Locate the cell with the specified text and output its [x, y] center coordinate. 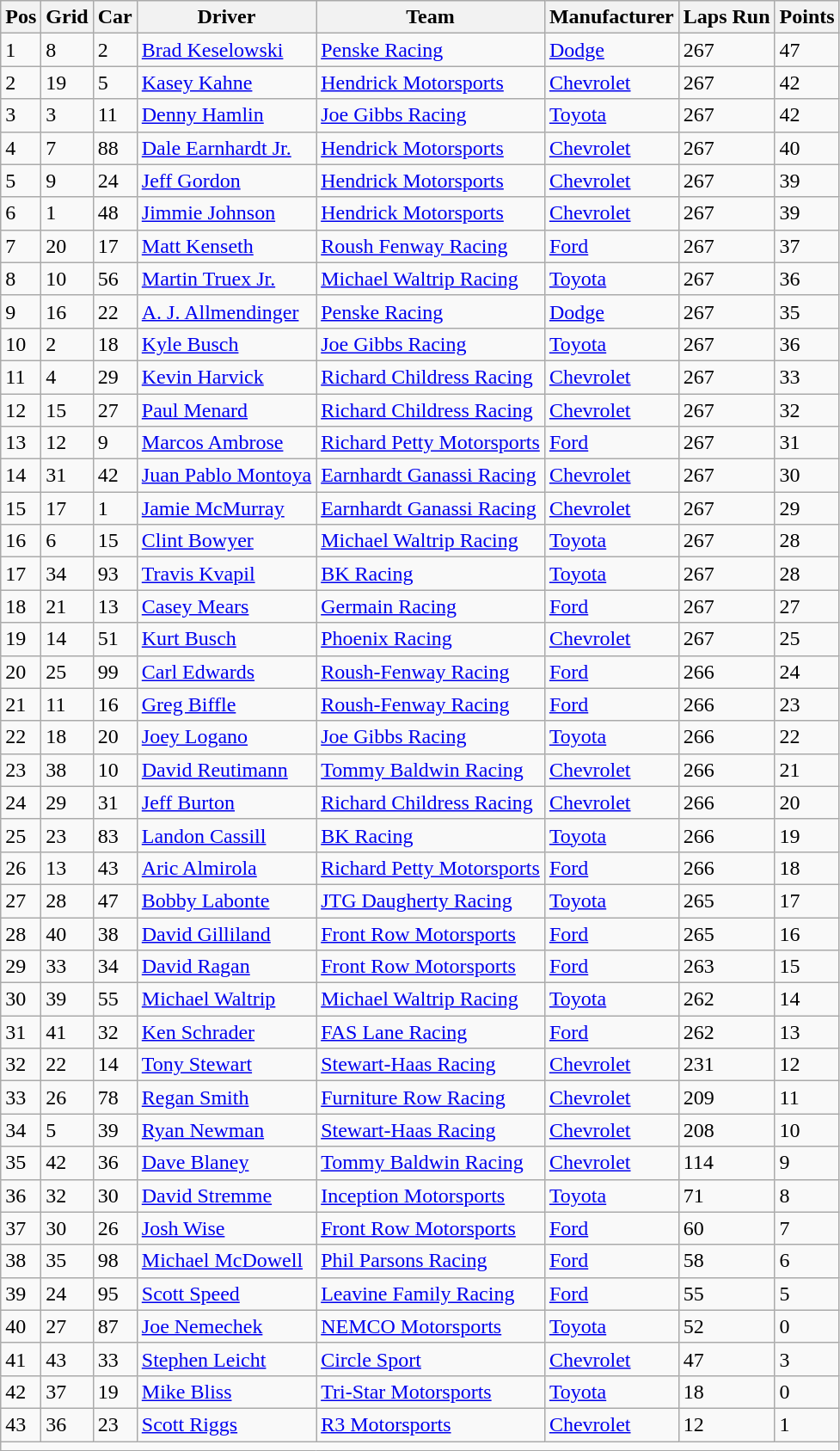
56 [115, 279]
Aric Almirola [226, 868]
263 [727, 967]
Jeff Gordon [226, 181]
Landon Cassill [226, 835]
David Ragan [226, 967]
95 [115, 1294]
Germain Racing [431, 606]
51 [115, 639]
Paul Menard [226, 410]
Pos [21, 17]
Scott Riggs [226, 1424]
Denny Hamlin [226, 115]
Mike Bliss [226, 1392]
Carl Edwards [226, 672]
Kasey Kahne [226, 83]
98 [115, 1261]
Tri-Star Motorsports [431, 1392]
Phil Parsons Racing [431, 1261]
Tony Stewart [226, 1065]
Jimmie Johnson [226, 213]
60 [727, 1228]
Jamie McMurray [226, 508]
Phoenix Racing [431, 639]
Greg Biffle [226, 704]
Scott Speed [226, 1294]
Jeff Burton [226, 802]
209 [727, 1097]
Regan Smith [226, 1097]
David Gilliland [226, 933]
Ryan Newman [226, 1130]
Manufacturer [611, 17]
71 [727, 1196]
Marcos Ambrose [226, 443]
Bobby Labonte [226, 901]
52 [727, 1326]
Michael Waltrip [226, 999]
114 [727, 1163]
Dave Blaney [226, 1163]
Car [115, 17]
Matt Kenseth [226, 246]
Kurt Busch [226, 639]
Brad Keselowski [226, 50]
JTG Daugherty Racing [431, 901]
Inception Motorsports [431, 1196]
Juan Pablo Montoya [226, 476]
Team [431, 17]
Circle Sport [431, 1359]
Joey Logano [226, 737]
Martin Truex Jr. [226, 279]
Driver [226, 17]
93 [115, 574]
Michael McDowell [226, 1261]
88 [115, 148]
FAS Lane Racing [431, 1032]
Dale Earnhardt Jr. [226, 148]
Laps Run [727, 17]
Clint Bowyer [226, 541]
Furniture Row Racing [431, 1097]
99 [115, 672]
Grid [67, 17]
87 [115, 1326]
Joe Nemechek [226, 1326]
Ken Schrader [226, 1032]
231 [727, 1065]
Kevin Harvick [226, 377]
Casey Mears [226, 606]
Kyle Busch [226, 344]
A. J. Allmendinger [226, 311]
48 [115, 213]
Points [806, 17]
83 [115, 835]
R3 Motorsports [431, 1424]
Roush Fenway Racing [431, 246]
58 [727, 1261]
208 [727, 1130]
Josh Wise [226, 1228]
Travis Kvapil [226, 574]
NEMCO Motorsports [431, 1326]
David Reutimann [226, 770]
Stephen Leicht [226, 1359]
Leavine Family Racing [431, 1294]
78 [115, 1097]
David Stremme [226, 1196]
